Detect which cell encompasses the target text, then output its [X, Y] center coordinate. 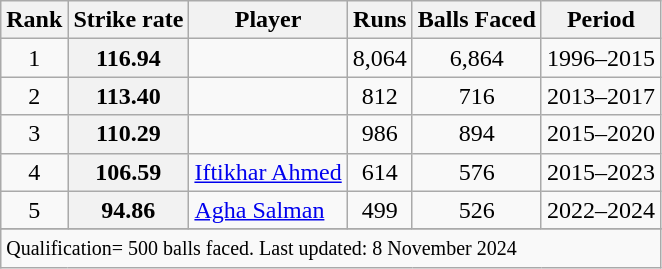
Rank [34, 20]
2022–2024 [600, 210]
Qualification= 500 balls faced. Last updated: 8 November 2024 [331, 248]
113.40 [128, 96]
2015–2020 [600, 134]
Iftikhar Ahmed [268, 172]
526 [476, 210]
110.29 [128, 134]
106.59 [128, 172]
2013–2017 [600, 96]
2015–2023 [600, 172]
Runs [380, 20]
2 [34, 96]
Period [600, 20]
Balls Faced [476, 20]
94.86 [128, 210]
Player [268, 20]
8,064 [380, 58]
1996–2015 [600, 58]
614 [380, 172]
499 [380, 210]
1 [34, 58]
812 [380, 96]
576 [476, 172]
4 [34, 172]
Agha Salman [268, 210]
116.94 [128, 58]
5 [34, 210]
986 [380, 134]
716 [476, 96]
3 [34, 134]
894 [476, 134]
6,864 [476, 58]
Strike rate [128, 20]
